Provide the [X, Y] coordinate of the cell's center where the given text is located.  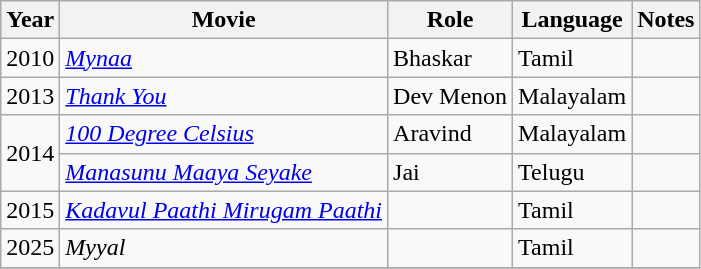
Thank You [224, 96]
2015 [30, 210]
Bhaskar [450, 58]
Manasunu Maaya Seyake [224, 172]
Notes [666, 20]
Mynaa [224, 58]
2025 [30, 248]
Aravind [450, 134]
Dev Menon [450, 96]
Jai [450, 172]
100 Degree Celsius [224, 134]
Language [572, 20]
Year [30, 20]
Myyal [224, 248]
Telugu [572, 172]
Kadavul Paathi Mirugam Paathi [224, 210]
2010 [30, 58]
Role [450, 20]
Movie [224, 20]
2014 [30, 153]
2013 [30, 96]
